For the text-containing cell, return its midpoint in [X, Y] coordinate format. 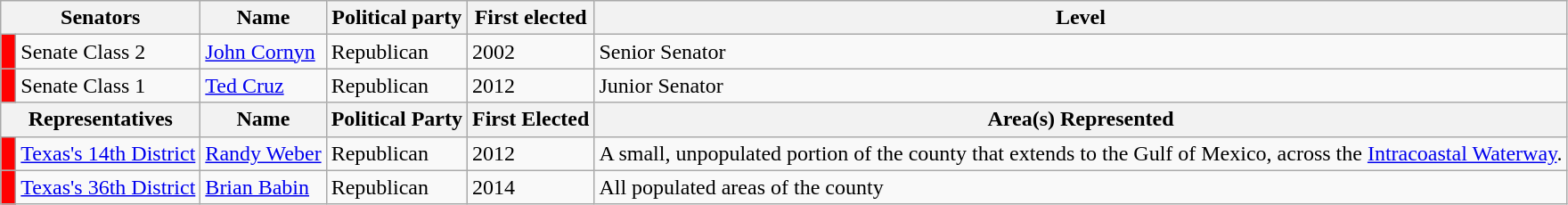
First Elected [531, 119]
Brian Babin [264, 187]
Senators [101, 18]
Political party [396, 18]
2002 [531, 52]
Texas's 14th District [109, 153]
2014 [531, 187]
First elected [531, 18]
All populated areas of the county [1081, 187]
Political Party [396, 119]
Level [1081, 18]
John Cornyn [264, 52]
Randy Weber [264, 153]
Senate Class 2 [109, 52]
Junior Senator [1081, 86]
Senate Class 1 [109, 86]
Representatives [101, 119]
Texas's 36th District [109, 187]
A small, unpopulated portion of the county that extends to the Gulf of Mexico, across the Intracoastal Waterway. [1081, 153]
Senior Senator [1081, 52]
Ted Cruz [264, 86]
Area(s) Represented [1081, 119]
